Scan for the cell matching the given text and deliver its [X, Y] coordinate at center. 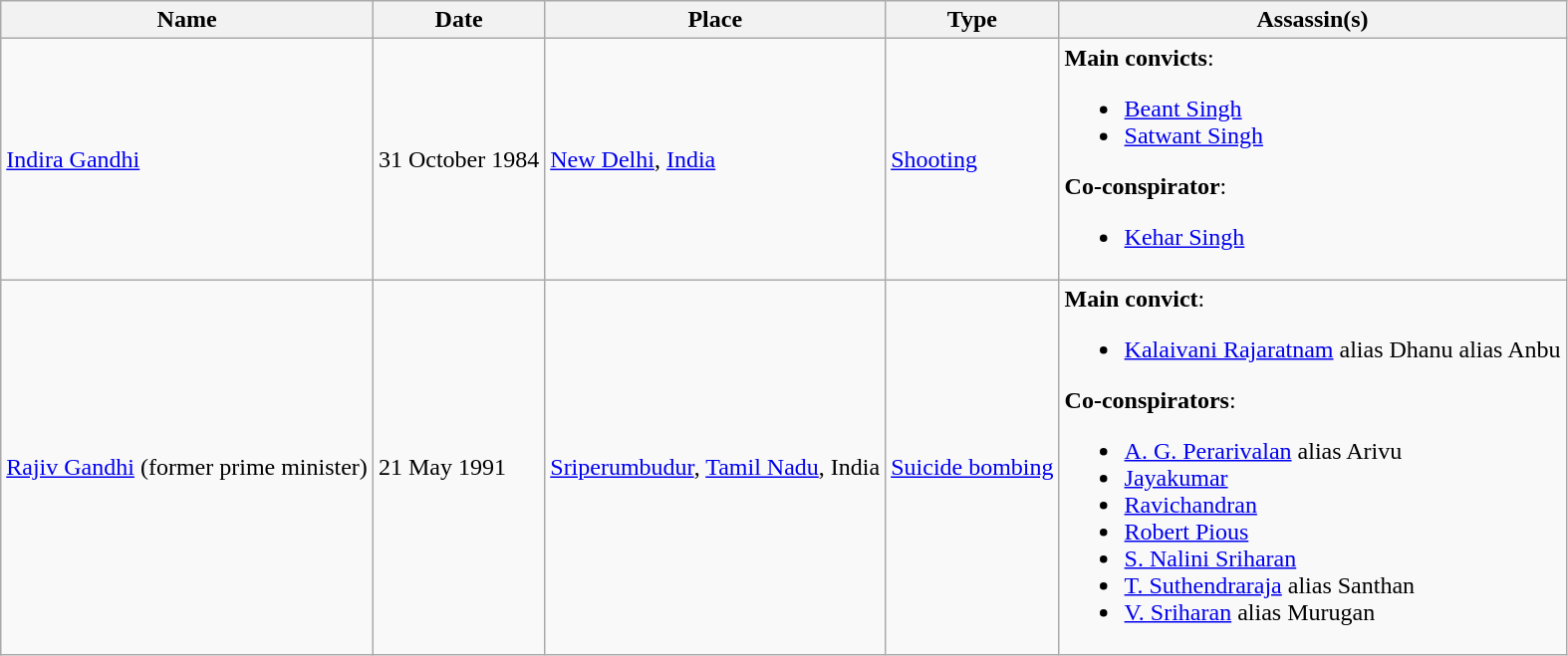
Date [458, 20]
Indira Gandhi [187, 159]
31 October 1984 [458, 159]
New Delhi, India [715, 159]
Rajiv Gandhi (former prime minister) [187, 468]
Suicide bombing [972, 468]
Type [972, 20]
Assassin(s) [1313, 20]
21 May 1991 [458, 468]
Name [187, 20]
Sriperumbudur, Tamil Nadu, India [715, 468]
Place [715, 20]
Main convicts:Beant SinghSatwant SinghCo-conspirator:Kehar Singh [1313, 159]
Shooting [972, 159]
